Return the [X, Y] coordinate for the center point of the cell that contains the specified text.  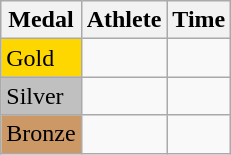
Medal [41, 20]
Athlete [124, 20]
Time [199, 20]
Silver [41, 96]
Bronze [41, 134]
Gold [41, 58]
